Return the (X, Y) coordinate for the center point of the cell that contains the specified text.  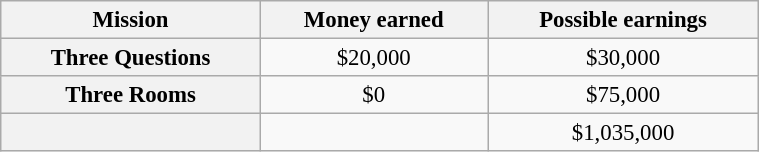
Three Rooms (130, 95)
$0 (374, 95)
Possible earnings (623, 20)
$30,000 (623, 57)
$75,000 (623, 95)
Money earned (374, 20)
$1,035,000 (623, 133)
$20,000 (374, 57)
Three Questions (130, 57)
Mission (130, 20)
